Output the [X, Y] coordinate of the center of the cell containing the given text.  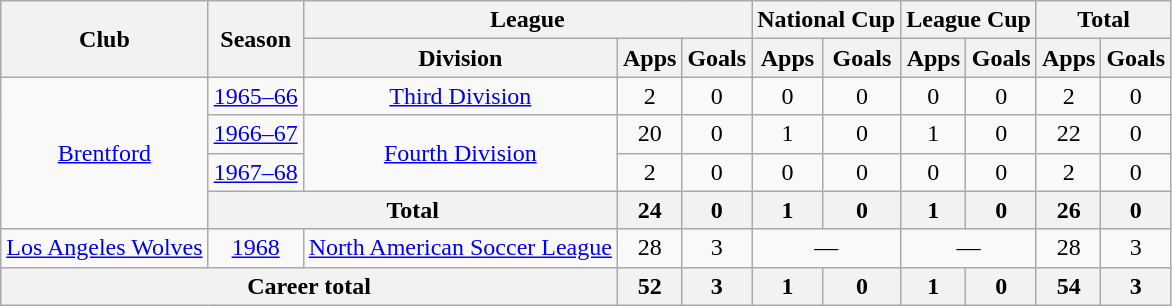
1968 [256, 248]
League Cup [969, 20]
1967–68 [256, 172]
North American Soccer League [460, 248]
22 [1068, 134]
Fourth Division [460, 153]
1966–67 [256, 134]
20 [649, 134]
Los Angeles Wolves [104, 248]
26 [1068, 210]
League [527, 20]
1965–66 [256, 96]
Club [104, 39]
24 [649, 210]
54 [1068, 286]
Season [256, 39]
Third Division [460, 96]
Division [460, 58]
Brentford [104, 153]
Career total [310, 286]
52 [649, 286]
National Cup [826, 20]
